From the cell containing the given text, extract its center point as [X, Y] coordinate. 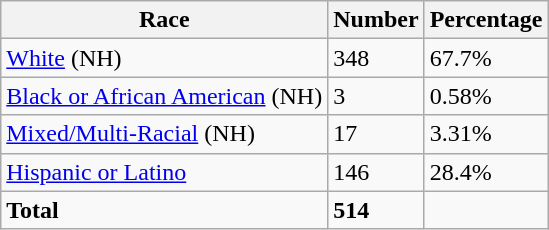
Black or African American (NH) [164, 96]
3 [376, 96]
Mixed/Multi-Racial (NH) [164, 134]
Number [376, 20]
Hispanic or Latino [164, 172]
0.58% [486, 96]
17 [376, 134]
3.31% [486, 134]
White (NH) [164, 58]
28.4% [486, 172]
Percentage [486, 20]
348 [376, 58]
67.7% [486, 58]
514 [376, 210]
146 [376, 172]
Race [164, 20]
Total [164, 210]
